Determine the (x, y) coordinate at the center of the cell enclosing the given text.  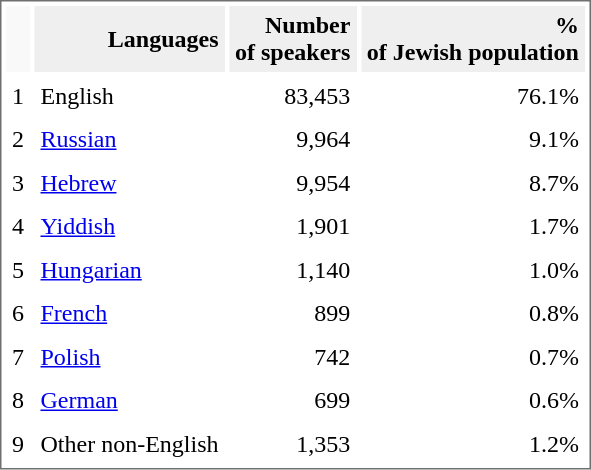
8.7% (473, 184)
76.1% (473, 96)
83,453 (292, 96)
899 (292, 314)
Hungarian (129, 270)
0.7% (473, 358)
7 (18, 358)
1.2% (473, 444)
Other non-English (129, 444)
Languages (129, 39)
Polish (129, 358)
699 (292, 400)
English (129, 96)
1 (18, 96)
3 (18, 184)
Russian (129, 140)
%of Jewish population (473, 39)
German (129, 400)
0.6% (473, 400)
1,140 (292, 270)
French (129, 314)
9,954 (292, 184)
1,901 (292, 226)
4 (18, 226)
Yiddish (129, 226)
8 (18, 400)
6 (18, 314)
742 (292, 358)
1.0% (473, 270)
2 (18, 140)
9 (18, 444)
1,353 (292, 444)
1.7% (473, 226)
9.1% (473, 140)
Numberof speakers (292, 39)
5 (18, 270)
Hebrew (129, 184)
0.8% (473, 314)
9,964 (292, 140)
